Identify which cell holds the provided text, then report its [X, Y] central coordinate. 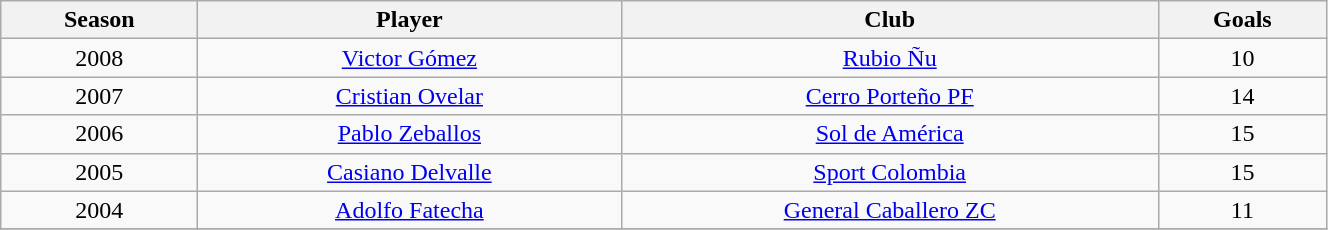
14 [1242, 96]
Rubio Ñu [890, 58]
11 [1242, 210]
2006 [100, 134]
Pablo Zeballos [410, 134]
Player [410, 20]
10 [1242, 58]
Victor Gómez [410, 58]
Cristian Ovelar [410, 96]
2007 [100, 96]
Sol de América [890, 134]
2004 [100, 210]
Casiano Delvalle [410, 172]
Goals [1242, 20]
Club [890, 20]
Adolfo Fatecha [410, 210]
2008 [100, 58]
Season [100, 20]
2005 [100, 172]
Sport Colombia [890, 172]
Cerro Porteño PF [890, 96]
General Caballero ZC [890, 210]
